Output the (x, y) coordinate of the center of the cell containing the given text.  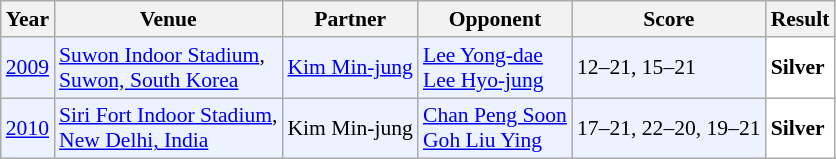
Venue (168, 19)
2010 (28, 128)
Score (669, 19)
Siri Fort Indoor Stadium,New Delhi, India (168, 128)
12–21, 15–21 (669, 68)
Year (28, 19)
Opponent (495, 19)
17–21, 22–20, 19–21 (669, 128)
Lee Yong-dae Lee Hyo-jung (495, 68)
Suwon Indoor Stadium,Suwon, South Korea (168, 68)
2009 (28, 68)
Result (800, 19)
Partner (350, 19)
Chan Peng Soon Goh Liu Ying (495, 128)
